Find where the given text appears and provide that cell's center as [x, y] coordinate. 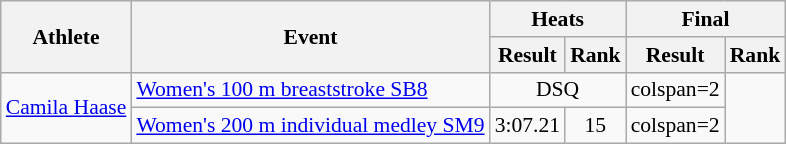
Final [706, 19]
Heats [558, 19]
DSQ [558, 90]
Camila Haase [66, 108]
Women's 100 m breaststroke SB8 [310, 90]
3:07.21 [528, 126]
15 [596, 126]
Athlete [66, 36]
Women's 200 m individual medley SM9 [310, 126]
Event [310, 36]
